Locate the cell with the specified text and output its [X, Y] center coordinate. 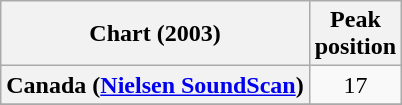
Chart (2003) [155, 34]
Canada (Nielsen SoundScan) [155, 85]
17 [355, 85]
Peakposition [355, 34]
